Locate the cell with the specified text and output its [X, Y] center coordinate. 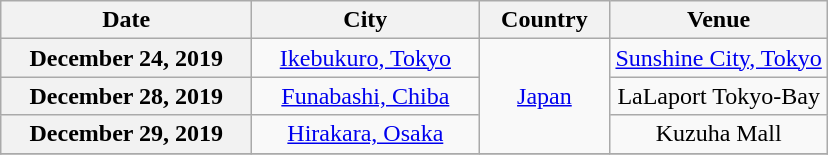
Hirakara, Osaka [366, 134]
Venue [718, 20]
Date [126, 20]
December 24, 2019 [126, 58]
Sunshine City, Tokyo [718, 58]
Kuzuha Mall [718, 134]
Ikebukuro, Tokyo [366, 58]
December 29, 2019 [126, 134]
Country [544, 20]
Japan [544, 96]
City [366, 20]
December 28, 2019 [126, 96]
LaLaport Tokyo-Bay [718, 96]
Funabashi, Chiba [366, 96]
